Capture the cell that displays the provided text and extract its (X, Y) central coordinate. 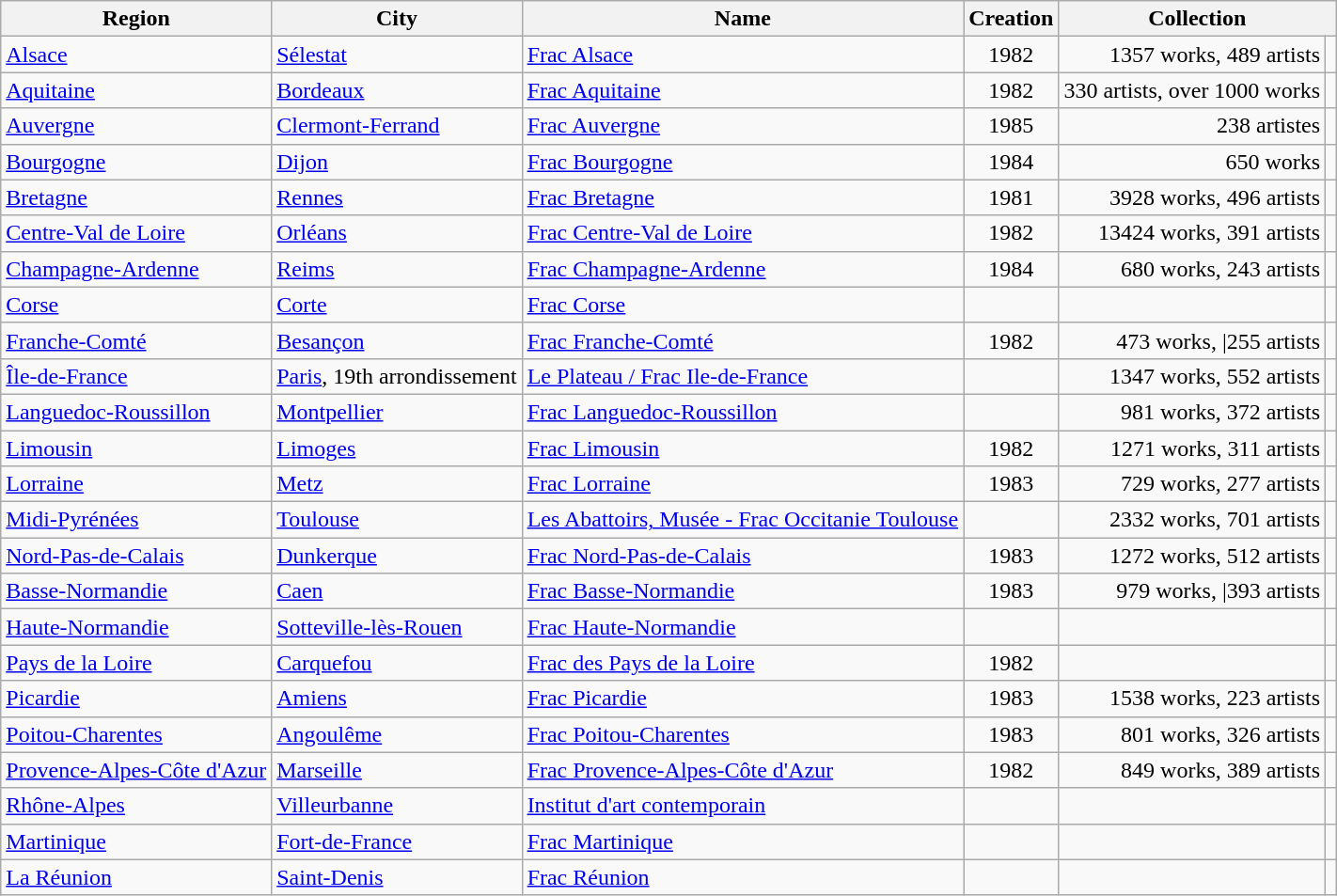
13424 works, 391 artists (1192, 233)
Frac Provence-Alpes-Côte d'Azur (743, 770)
Auvergne (136, 126)
Reims (397, 269)
Institut d'art contemporain (743, 806)
Frac Haute-Normandie (743, 627)
981 works, 372 artists (1192, 412)
330 artists, over 1000 works (1192, 90)
Basse-Normandie (136, 591)
Frac Réunion (743, 877)
Metz (397, 484)
979 works, |393 artists (1192, 591)
Saint-Denis (397, 877)
Frac Lorraine (743, 484)
729 works, 277 artists (1192, 484)
Provence-Alpes-Côte d'Azur (136, 770)
Frac Picardie (743, 699)
Nord-Pas-de-Calais (136, 556)
Limoges (397, 448)
Frac Bourgogne (743, 162)
Haute-Normandie (136, 627)
Frac des Pays de la Loire (743, 663)
849 works, 389 artists (1192, 770)
Frac Martinique (743, 841)
Fort-de-France (397, 841)
Bourgogne (136, 162)
Rennes (397, 197)
Frac Limousin (743, 448)
1271 works, 311 artists (1192, 448)
Frac Aquitaine (743, 90)
Corse (136, 305)
Frac Languedoc-Roussillon (743, 412)
La Réunion (136, 877)
Frac Champagne-Ardenne (743, 269)
Frac Franche-Comté (743, 340)
Frac Auvergne (743, 126)
Clermont-Ferrand (397, 126)
1357 works, 489 artists (1192, 55)
Angoulême (397, 734)
Frac Centre-Val de Loire (743, 233)
Lorraine (136, 484)
Frac Alsace (743, 55)
Dunkerque (397, 556)
Frac Poitou-Charentes (743, 734)
3928 works, 496 artists (1192, 197)
Sotteville-lès-Rouen (397, 627)
Dijon (397, 162)
Poitou-Charentes (136, 734)
Paris, 19th arrondissement (397, 376)
City (397, 19)
Collection (1198, 19)
1347 works, 552 artists (1192, 376)
Le Plateau / Frac Ile-de-France (743, 376)
680 works, 243 artists (1192, 269)
Frac Basse-Normandie (743, 591)
Midi-Pyrénées (136, 520)
Carquefou (397, 663)
Creation (1012, 19)
Languedoc-Roussillon (136, 412)
Limousin (136, 448)
Aquitaine (136, 90)
Orléans (397, 233)
650 works (1192, 162)
Marseille (397, 770)
Toulouse (397, 520)
Les Abattoirs, Musée - Frac Occitanie Toulouse (743, 520)
Rhône-Alpes (136, 806)
1272 works, 512 artists (1192, 556)
Pays de la Loire (136, 663)
473 works, |255 artists (1192, 340)
238 artistes (1192, 126)
1985 (1012, 126)
Centre-Val de Loire (136, 233)
Franche-Comté (136, 340)
Name (743, 19)
Frac Corse (743, 305)
Corte (397, 305)
Sélestat (397, 55)
1981 (1012, 197)
2332 works, 701 artists (1192, 520)
Alsace (136, 55)
Île-de-France (136, 376)
Bordeaux (397, 90)
Champagne-Ardenne (136, 269)
Besançon (397, 340)
Picardie (136, 699)
Montpellier (397, 412)
801 works, 326 artists (1192, 734)
Frac Nord-Pas-de-Calais (743, 556)
Martinique (136, 841)
Amiens (397, 699)
Region (136, 19)
Bretagne (136, 197)
1538 works, 223 artists (1192, 699)
Villeurbanne (397, 806)
Frac Bretagne (743, 197)
Caen (397, 591)
